Provide the (x, y) coordinate of the cell's center where the given text is located.  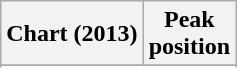
Chart (2013) (72, 34)
Peakposition (189, 34)
